For the text-containing cell, return its midpoint in (X, Y) coordinate format. 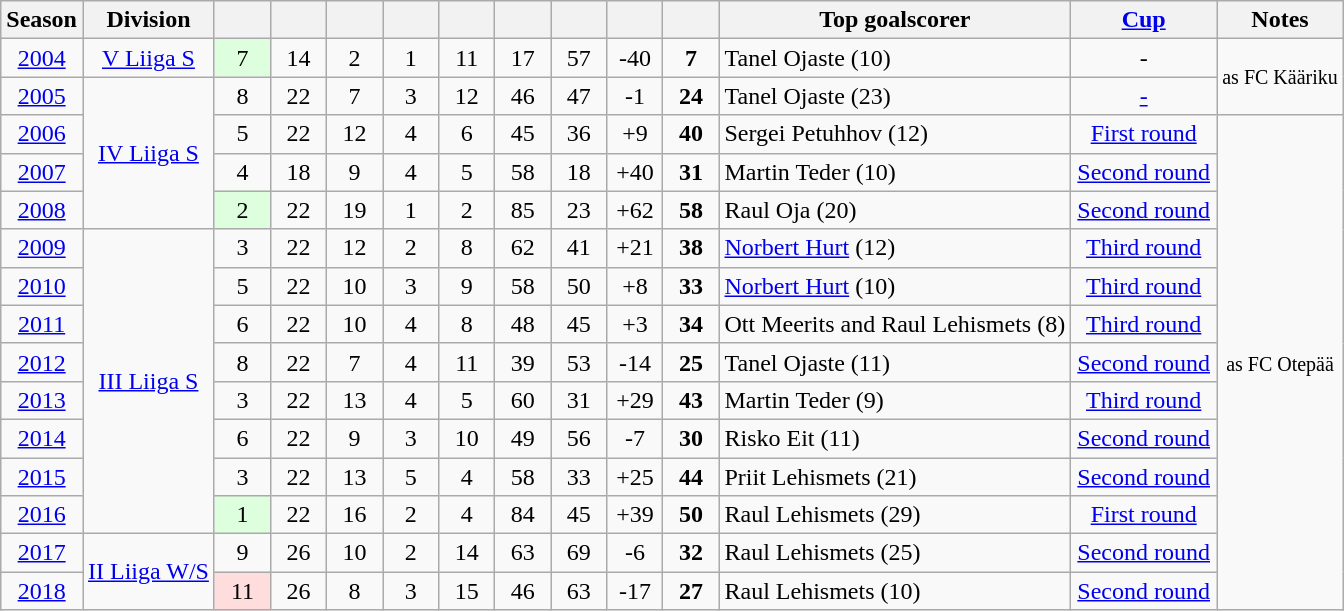
+39 (635, 515)
30 (691, 438)
43 (691, 400)
III Liiga S (148, 381)
60 (523, 400)
2014 (42, 438)
2004 (42, 58)
48 (523, 324)
16 (355, 515)
2016 (42, 515)
39 (523, 362)
+25 (635, 477)
2015 (42, 477)
+8 (635, 286)
27 (691, 591)
47 (579, 96)
2017 (42, 553)
40 (691, 134)
41 (579, 248)
Division (148, 20)
17 (523, 58)
62 (523, 248)
2013 (42, 400)
-6 (635, 553)
2011 (42, 324)
IV Liiga S (148, 153)
Tanel Ojaste (10) (895, 58)
II Liiga W/S (148, 572)
69 (579, 553)
38 (691, 248)
32 (691, 553)
Ott Meerits and Raul Lehismets (8) (895, 324)
53 (579, 362)
Martin Teder (10) (895, 172)
49 (523, 438)
34 (691, 324)
+62 (635, 210)
Season (42, 20)
Priit Lehismets (21) (895, 477)
23 (579, 210)
Top goalscorer (895, 20)
2008 (42, 210)
2009 (42, 248)
+9 (635, 134)
Notes (1280, 20)
Martin Teder (9) (895, 400)
2006 (42, 134)
36 (579, 134)
as FC Kääriku (1280, 77)
44 (691, 477)
15 (467, 591)
56 (579, 438)
84 (523, 515)
Cup (1144, 20)
Sergei Petuhhov (12) (895, 134)
24 (691, 96)
-40 (635, 58)
Raul Lehismets (29) (895, 515)
19 (355, 210)
2007 (42, 172)
Raul Lehismets (25) (895, 553)
2005 (42, 96)
25 (691, 362)
-1 (635, 96)
V Liiga S (148, 58)
2012 (42, 362)
-14 (635, 362)
Norbert Hurt (10) (895, 286)
+29 (635, 400)
-7 (635, 438)
Norbert Hurt (12) (895, 248)
85 (523, 210)
2018 (42, 591)
2010 (42, 286)
+3 (635, 324)
+40 (635, 172)
Tanel Ojaste (23) (895, 96)
Risko Eit (11) (895, 438)
Raul Oja (20) (895, 210)
Tanel Ojaste (11) (895, 362)
57 (579, 58)
-17 (635, 591)
as FC Otepää (1280, 362)
+21 (635, 248)
Raul Lehismets (10) (895, 591)
